Output the [x, y] coordinate of the center of the cell containing the given text.  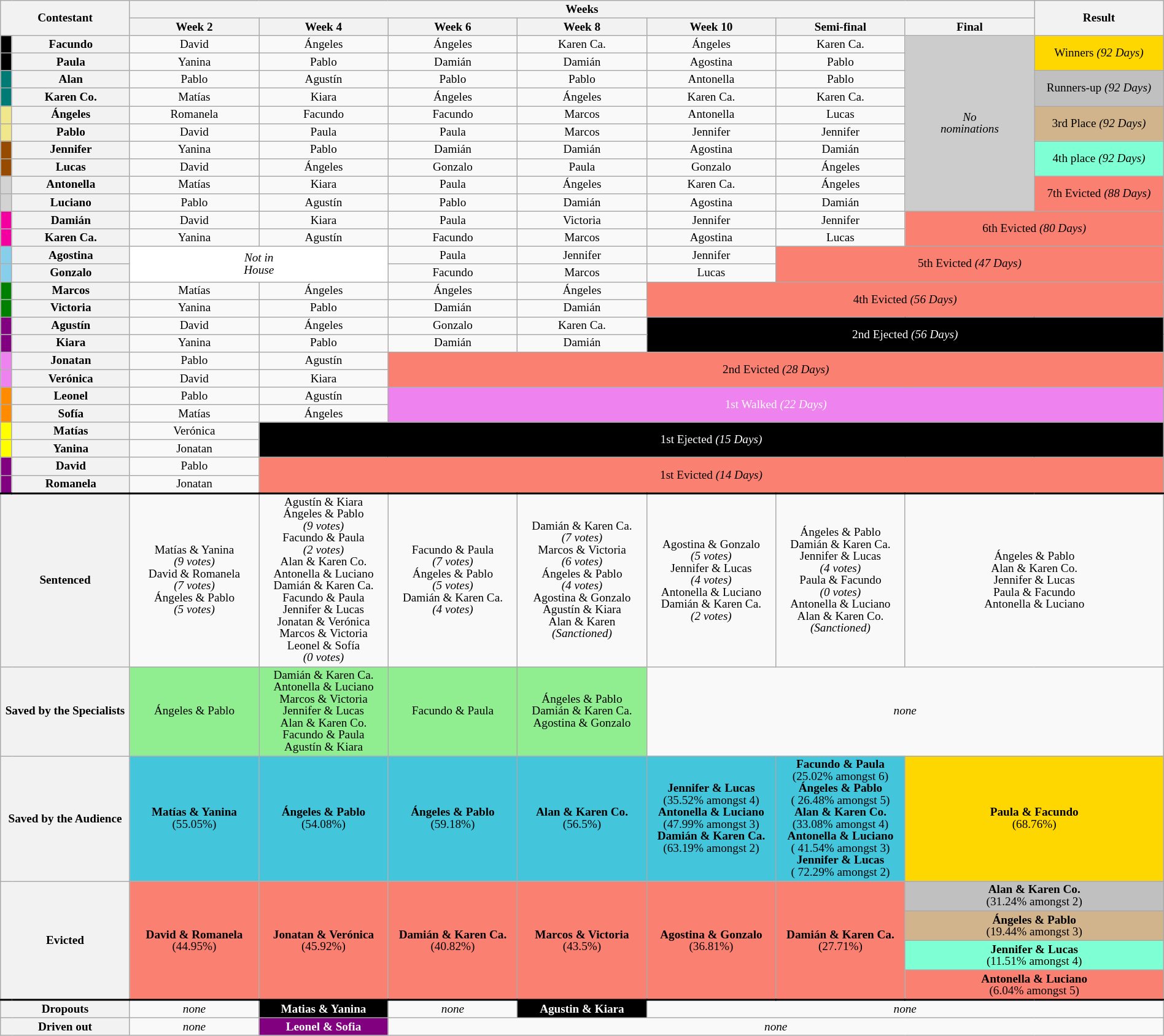
Ángeles & PabloDamián & Karen Ca.Agostina & Gonzalo [582, 711]
Matias & Yanina [324, 1009]
Result [1099, 18]
Not inHouse [259, 264]
Ángeles & PabloAlan & Karen Co.Jennifer & LucasPaula & FacundoAntonella & Luciano [1034, 579]
Evicted [65, 940]
Karen Co. [71, 97]
1st Evicted (14 Days) [712, 475]
Jennifer & Lucas(11.51% amongst 4) [1034, 955]
Marcos & Victoria(43.5%) [582, 940]
Winners (92 Days) [1099, 53]
Sofía [71, 414]
6th Evicted (80 Days) [1034, 228]
Facundo & Paula [452, 711]
Matías & Yanina(55.05%) [194, 819]
Saved by the Audience [65, 819]
Ángeles & PabloDamián & Karen Ca.Jennifer & Lucas(4 votes)Paula & Facundo(0 votes)Antonella & LucianoAlan & Karen Co.(Sanctioned) [840, 579]
Leonel & Sofia [324, 1027]
Damián & Karen Ca.(7 votes)Marcos & Victoria(6 votes)Ángeles & Pablo(4 votes)Agostina & GonzaloAgustín & KiaraAlan & Karen(Sanctioned) [582, 579]
Dropouts [65, 1009]
Leonel [71, 396]
3rd Place (92 Days) [1099, 123]
Alan & Karen Co.(31.24% amongst 2) [1034, 896]
5th Evicted (47 Days) [970, 264]
Final [969, 27]
Week 10 [711, 27]
Ángeles & Pablo(54.08%) [324, 819]
7th Evicted (88 Days) [1099, 194]
4th Evicted (56 Days) [905, 300]
Jennifer & Lucas(35.52% amongst 4)Antonella & Luciano(47.99% amongst 3)Damián & Karen Ca.(63.19% amongst 2) [711, 819]
Damián & Karen Ca.Antonella & LucianoMarcos & VictoriaJennifer & LucasAlan & Karen Co.Facundo & PaulaAgustín & Kiara [324, 711]
Weeks [582, 10]
2nd Ejected (56 Days) [905, 334]
Ángeles & Pablo [194, 711]
Ángeles & Pablo(19.44% amongst 3) [1034, 926]
Antonella & Luciano(6.04% amongst 5) [1034, 984]
Alan & Karen Co.(56.5%) [582, 819]
Saved by the Specialists [65, 711]
David & Romanela(44.95%) [194, 940]
Paula & Facundo(68.76%) [1034, 819]
4th place (92 Days) [1099, 158]
Driven out [65, 1027]
Runners-up (92 Days) [1099, 88]
Nonominations [969, 123]
Week 8 [582, 27]
Agustin & Kiara [582, 1009]
Week 4 [324, 27]
Facundo & Paula(7 votes)Ángeles & Pablo(5 votes)Damián & Karen Ca.(4 votes) [452, 579]
Sentenced [65, 579]
Damián & Karen Ca.(40.82%) [452, 940]
Agostina & Gonzalo(36.81%) [711, 940]
Week 2 [194, 27]
Contestant [65, 18]
1st Ejected (15 Days) [712, 439]
Damián & Karen Ca.(27.71%) [840, 940]
Week 6 [452, 27]
Luciano [71, 203]
Semi-final [840, 27]
Jonatan & Verónica(45.92%) [324, 940]
1st Walked (22 Days) [776, 405]
2nd Evicted (28 Days) [776, 369]
Matías & Yanina(9 votes)David & Romanela(7 votes)Ángeles & Pablo(5 votes) [194, 579]
Agostina & Gonzalo(5 votes)Jennifer & Lucas(4 votes)Antonella & LucianoDamián & Karen Ca.(2 votes) [711, 579]
Ángeles & Pablo(59.18%) [452, 819]
Alan [71, 80]
